Identify which cell holds the provided text, then report its [X, Y] central coordinate. 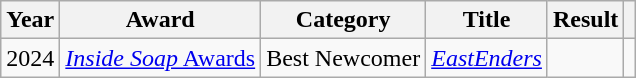
2024 [30, 58]
Title [487, 20]
Inside Soap Awards [160, 58]
EastEnders [487, 58]
Result [585, 20]
Award [160, 20]
Best Newcomer [344, 58]
Category [344, 20]
Year [30, 20]
